Locate the cell with the specified text and output its (x, y) center coordinate. 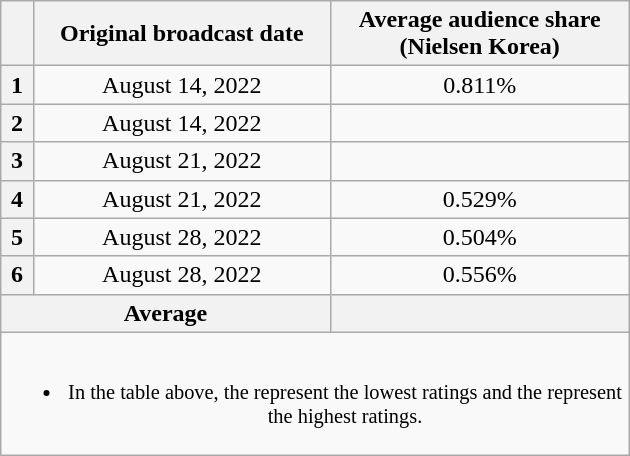
0.556% (480, 275)
Average audience share(Nielsen Korea) (480, 34)
3 (18, 161)
6 (18, 275)
0.529% (480, 199)
0.504% (480, 237)
In the table above, the represent the lowest ratings and the represent the highest ratings. (315, 393)
4 (18, 199)
1 (18, 85)
0.811% (480, 85)
Average (166, 313)
5 (18, 237)
2 (18, 123)
Original broadcast date (182, 34)
